Locate the cell with the specified text and output its [x, y] center coordinate. 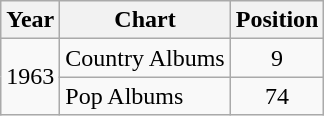
1963 [30, 77]
Chart [145, 20]
Position [277, 20]
Country Albums [145, 58]
74 [277, 96]
9 [277, 58]
Pop Albums [145, 96]
Year [30, 20]
